Return the (x, y) coordinate for the center point of the cell that contains the specified text.  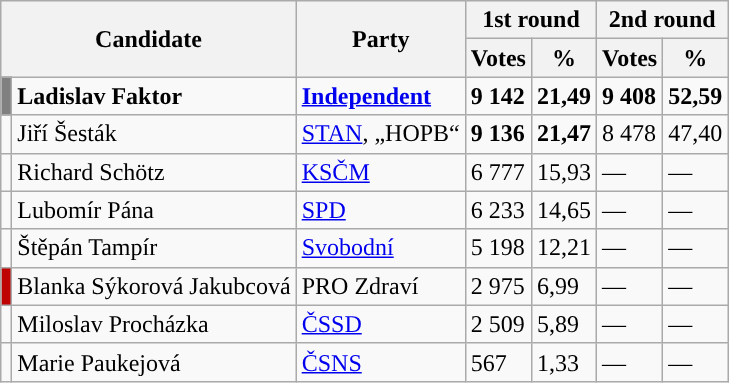
5,89 (564, 324)
5 198 (498, 248)
ČSSD (380, 324)
2 975 (498, 286)
1st round (530, 20)
Jiří Šesták (154, 134)
8 478 (630, 134)
Marie Paukejová (154, 362)
6 777 (498, 172)
47,40 (696, 134)
9 142 (498, 96)
Richard Schötz (154, 172)
Candidate (148, 39)
Lubomír Pána (154, 210)
6,99 (564, 286)
12,21 (564, 248)
52,59 (696, 96)
SPD (380, 210)
Party (380, 39)
2 509 (498, 324)
9 136 (498, 134)
567 (498, 362)
6 233 (498, 210)
14,65 (564, 210)
Miloslav Procházka (154, 324)
1,33 (564, 362)
Blanka Sýkorová Jakubcová (154, 286)
15,93 (564, 172)
21,49 (564, 96)
9 408 (630, 96)
KSČM (380, 172)
2nd round (662, 20)
PRO Zdraví (380, 286)
Independent (380, 96)
Ladislav Faktor (154, 96)
Svobodní (380, 248)
STAN, „HOPB“ (380, 134)
ČSNS (380, 362)
Štěpán Tampír (154, 248)
21,47 (564, 134)
